Find where the given text appears and provide that cell's center as (x, y) coordinate. 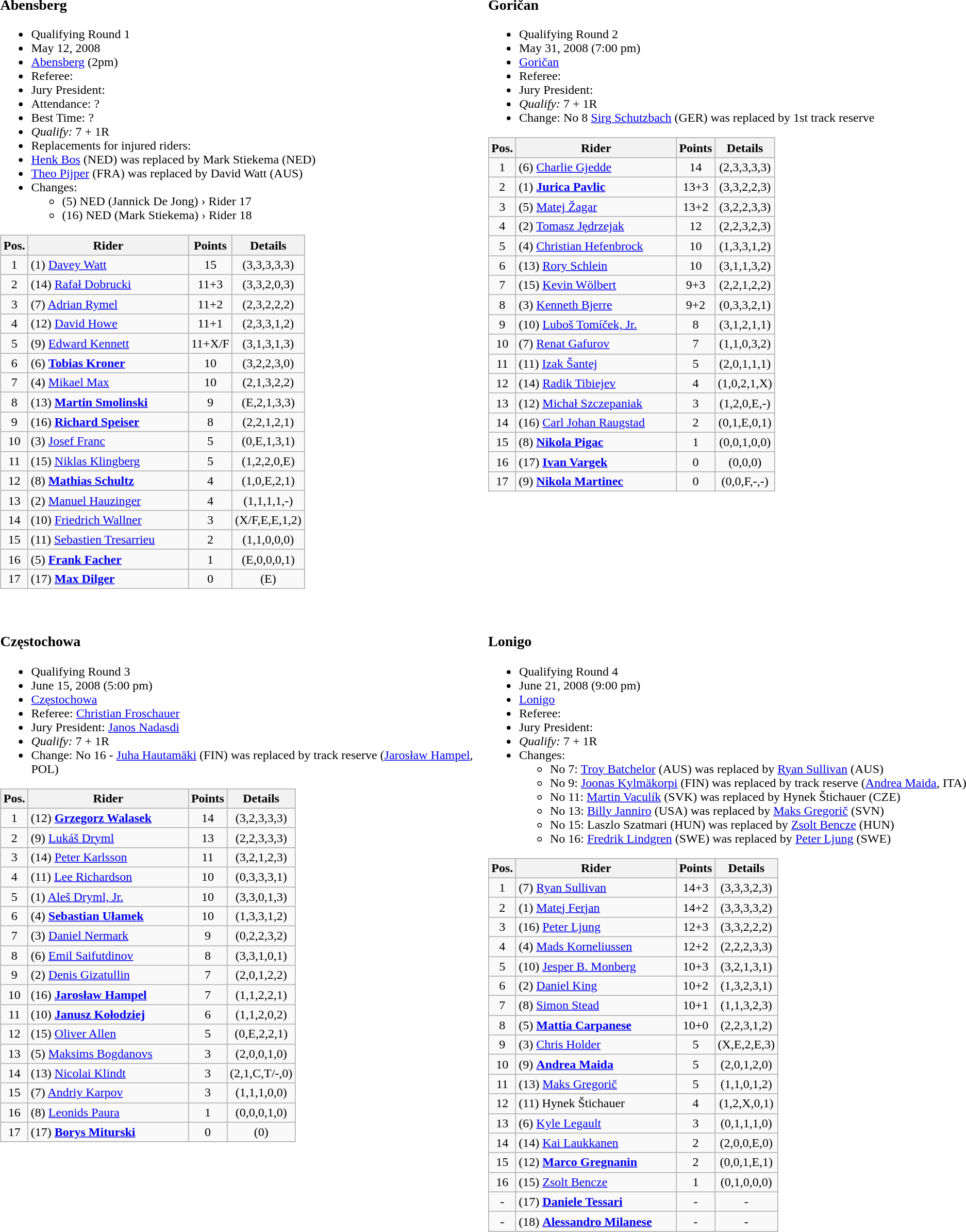
(3,1,1,3,2) (745, 266)
(14) Radik Tibiejev (596, 383)
(3,1,2,1,1) (745, 324)
(1,2,0,E,-) (745, 403)
(10) Jesper B. Monberg (596, 966)
(2,3,3,1,2) (268, 324)
(4) Mikael Max (108, 383)
(0,1,0,0,0) (746, 1182)
(2,2,3,3,3) (261, 837)
(1,0,2,1,X) (745, 383)
(2,3,3,3,3) (745, 167)
(8) Mathias Schultz (108, 481)
(1,1,0,0,0) (268, 539)
(0,0,0) (745, 462)
(8) Nikola Pigac (596, 442)
(1) Aleš Dryml, Jr. (108, 897)
(3,3,2,2,2) (746, 927)
(3,3,3,2,3) (746, 888)
(E,2,1,3,3) (268, 402)
(5) Maksims Bogdanovs (108, 1054)
(16) Peter Ljung (596, 927)
(10) Friedrich Wallner (108, 520)
(13) Nicolai Klindt (108, 1073)
(0,2,2,3,2) (261, 936)
(9) Lukáš Dryml (108, 837)
12+3 (696, 927)
(6) Charlie Gjedde (596, 167)
(2,0,1,2,2) (261, 975)
(12) Marco Gregnanin (596, 1162)
(0,1,1,1,0) (746, 1123)
(1,2,2,0,E) (268, 461)
14+2 (696, 907)
(3,2,2,3,3) (745, 207)
11+3 (210, 285)
(1,1,2,0,2) (261, 1014)
(3,3,2,2,3) (745, 187)
(12) Michał Szczepaniak (596, 403)
(0,E,2,2,1) (261, 1034)
10+3 (696, 966)
(11) Hynek Štichauer (596, 1104)
(3,2,3,3,3) (261, 818)
(2,0,1,2,0) (746, 1064)
(2,2,2,3,3) (746, 946)
(0,3,3,3,1) (261, 877)
(1) Jurica Pavlic (596, 187)
(0,0,1,0,0) (745, 442)
(3,3,3,3,3) (268, 265)
(2,2,1,2,1) (268, 422)
(2,3,2,2,2) (268, 304)
(4) Sebastian Ułamek (108, 916)
(1,1,1,1,-) (268, 500)
(1,1,2,2,1) (261, 995)
9+2 (696, 305)
(12) Grzegorz Walasek (108, 818)
(2,0,0,E,0) (746, 1143)
(8) Simon Stead (596, 1006)
(7) Andriy Karpov (108, 1093)
(3) Josef Franc (108, 441)
(0,0,F,-,-) (745, 481)
(15) Niklas Klingberg (108, 461)
(1,3,2,3,1) (746, 986)
10+0 (696, 1025)
(15) Kevin Wölbert (596, 285)
(17) Borys Miturski (108, 1132)
13+2 (696, 207)
(4) Mads Korneliussen (596, 946)
(3,2,1,3,1) (746, 966)
(6) Emil Saifutdinov (108, 956)
(3,1,3,1,3) (268, 343)
(2) Denis Gizatullin (108, 975)
(16) Carl Johan Raugstad (596, 422)
(3,2,2,3,0) (268, 363)
(0,0,1,E,1) (746, 1162)
(2) Daniel King (596, 986)
(7) Adrian Rymel (108, 304)
(3,2,1,2,3) (261, 857)
(1,2,X,0,1) (746, 1104)
(0,1,E,0,1) (745, 422)
(E,0,0,0,1) (268, 559)
(14) Rafał Dobrucki (108, 285)
(3) Daniel Nermark (108, 936)
(11) Izak Šantej (596, 364)
(18) Alessandro Milanese (596, 1221)
11+X/F (210, 343)
(3,3,2,0,3) (268, 285)
(0,E,1,3,1) (268, 441)
(3,3,3,3,2) (746, 907)
(1) Davey Watt (108, 265)
(17) Daniele Tessari (596, 1202)
(13) Rory Schlein (596, 266)
(0) (261, 1132)
(13) Maks Gregorič (596, 1084)
11+1 (210, 324)
10+1 (696, 1006)
(17) Max Dilger (108, 579)
(2,2,3,1,2) (746, 1025)
(3) Chris Holder (596, 1045)
(8) Leonids Paura (108, 1112)
(11) Lee Richardson (108, 877)
(17) Ivan Vargek (596, 462)
11+2 (210, 304)
(1,0,E,2,1) (268, 481)
(6) Tobias Kroner (108, 363)
(9) Andrea Maida (596, 1064)
(9) Nikola Martinec (596, 481)
(3,3,1,0,1) (261, 956)
(14) Kai Laukkanen (596, 1143)
(1,1,0,1,2) (746, 1084)
10+2 (696, 986)
(6) Kyle Legault (596, 1123)
(9) Edward Kennett (108, 343)
(X/F,E,E,1,2) (268, 520)
(2,0,1,1,1) (745, 364)
(15) Oliver Allen (108, 1034)
(11) Sebastien Tresarrieu (108, 539)
(7) Renat Gafurov (596, 344)
12+2 (696, 946)
(3) Kenneth Bjerre (596, 305)
(10) Luboš Tomíček, Jr. (596, 324)
(12) David Howe (108, 324)
(16) Jarosław Hampel (108, 995)
(1) Matej Ferjan (596, 907)
(2,2,1,2,2) (745, 285)
(2,2,3,2,3) (745, 226)
(3,3,0,1,3) (261, 897)
(1,1,0,3,2) (745, 344)
(E) (268, 579)
(1,1,3,2,3) (746, 1006)
(2,1,3,2,2) (268, 383)
(10) Janusz Kołodziej (108, 1014)
(2,0,0,1,0) (261, 1054)
(5) Matej Žagar (596, 207)
14+3 (696, 888)
(13) Martin Smolinski (108, 402)
(4) Christian Hefenbrock (596, 246)
(0,3,3,2,1) (745, 305)
(X,E,2,E,3) (746, 1045)
(5) Frank Facher (108, 559)
(2) Manuel Hauzinger (108, 500)
(7) Ryan Sullivan (596, 888)
(1,1,1,0,0) (261, 1093)
(16) Richard Speiser (108, 422)
(0,0,0,1,0) (261, 1112)
(15) Zsolt Bencze (596, 1182)
(2) Tomasz Jędrzejak (596, 226)
13+3 (696, 187)
(14) Peter Karlsson (108, 857)
(2,1,C,T/-,0) (261, 1073)
(5) Mattia Carpanese (596, 1025)
9+3 (696, 285)
